Identify which cell holds the provided text, then report its (X, Y) central coordinate. 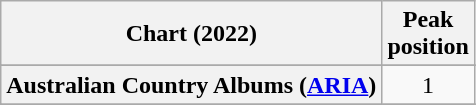
Australian Country Albums (ARIA) (192, 85)
Peakposition (428, 34)
Chart (2022) (192, 34)
1 (428, 85)
